Scan for the cell matching the given text and deliver its [X, Y] coordinate at center. 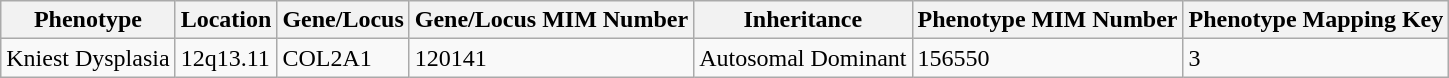
Kniest Dysplasia [88, 58]
Autosomal Dominant [803, 58]
COL2A1 [343, 58]
Phenotype Mapping Key [1316, 20]
12q13.11 [226, 58]
156550 [1048, 58]
Gene/Locus [343, 20]
Location [226, 20]
Inheritance [803, 20]
Phenotype [88, 20]
Gene/Locus MIM Number [551, 20]
3 [1316, 58]
120141 [551, 58]
Phenotype MIM Number [1048, 20]
